Return (X, Y) of the center of cell containing provided text 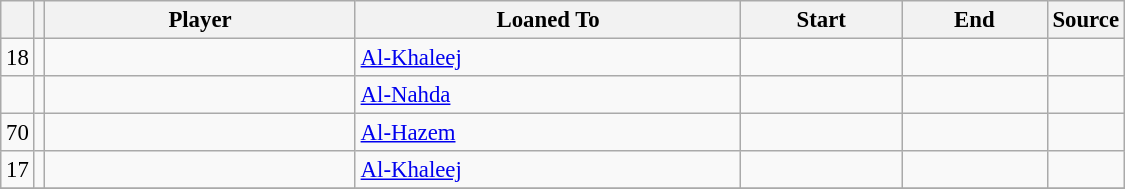
17 (18, 170)
Start (822, 20)
End (975, 20)
Loaned To (548, 20)
70 (18, 133)
Player (200, 20)
Al-Nahda (548, 95)
Source (1086, 20)
18 (18, 58)
Al-Hazem (548, 133)
